Scan for the cell matching the given text and deliver its (X, Y) coordinate at center. 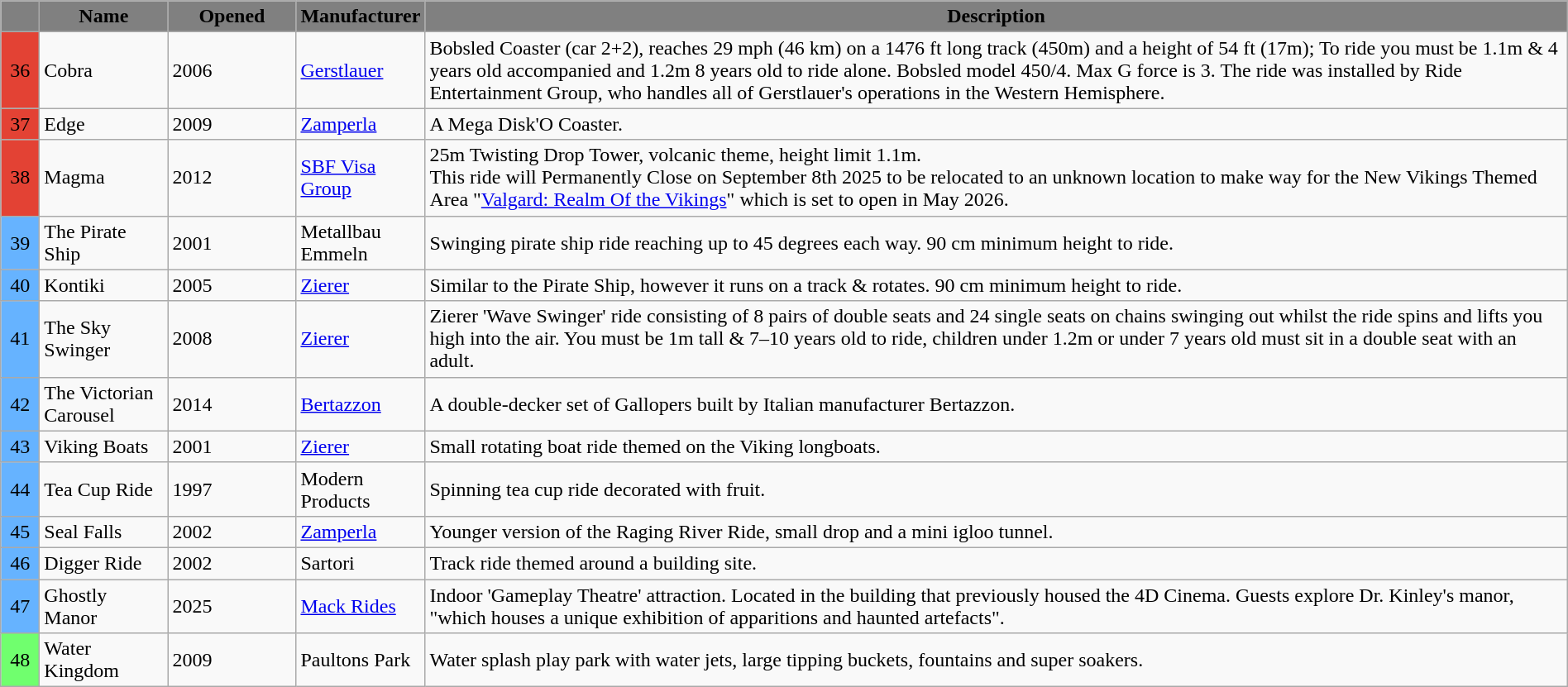
SBF Visa Group (361, 178)
1997 (232, 489)
40 (20, 285)
Digger Ride (104, 563)
36 (20, 70)
A Mega Disk'O Coaster. (996, 124)
2005 (232, 285)
2012 (232, 178)
39 (20, 243)
Kontiki (104, 285)
The Sky Swinger (104, 339)
Manufacturer (361, 17)
45 (20, 532)
Name (104, 17)
2025 (232, 605)
Gerstlauer (361, 70)
Edge (104, 124)
Paultons Park (361, 660)
48 (20, 660)
The Pirate Ship (104, 243)
Viking Boats (104, 446)
Metallbau Emmeln (361, 243)
Modern Products (361, 489)
Tea Cup Ride (104, 489)
Seal Falls (104, 532)
Description (996, 17)
Cobra (104, 70)
Small rotating boat ride themed on the Viking longboats. (996, 446)
47 (20, 605)
Track ride themed around a building site. (996, 563)
Opened (232, 17)
2014 (232, 403)
Sartori (361, 563)
Water splash play park with water jets, large tipping buckets, fountains and super soakers. (996, 660)
2008 (232, 339)
Younger version of the Raging River Ride, small drop and a mini igloo tunnel. (996, 532)
42 (20, 403)
2006 (232, 70)
43 (20, 446)
37 (20, 124)
Water Kingdom (104, 660)
The Victorian Carousel (104, 403)
41 (20, 339)
46 (20, 563)
Spinning tea cup ride decorated with fruit. (996, 489)
Magma (104, 178)
Bertazzon (361, 403)
Similar to the Pirate Ship, however it runs on a track & rotates. 90 cm minimum height to ride. (996, 285)
Ghostly Manor (104, 605)
Mack Rides (361, 605)
A double-decker set of Gallopers built by Italian manufacturer Bertazzon. (996, 403)
Swinging pirate ship ride reaching up to 45 degrees each way. 90 cm minimum height to ride. (996, 243)
38 (20, 178)
44 (20, 489)
